Return the (x, y) coordinate for the center point of the cell that contains the specified text.  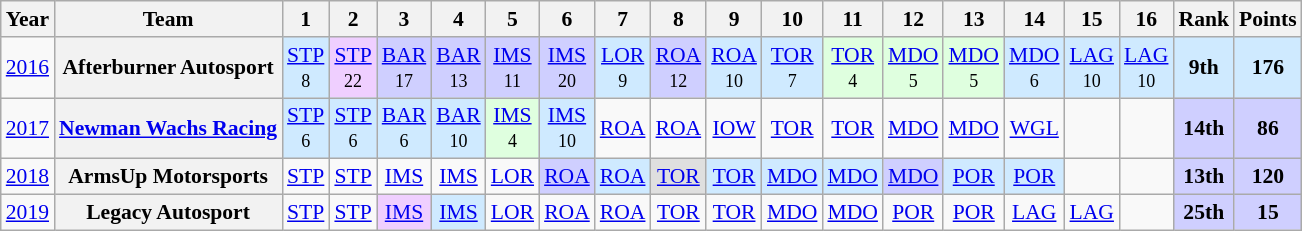
Year (28, 19)
10 (792, 19)
5 (512, 19)
BAR10 (458, 128)
Team (168, 19)
13th (1204, 177)
2016 (28, 68)
Legacy Autosport (168, 213)
IOW (734, 128)
2 (352, 19)
2019 (28, 213)
MDO6 (1034, 68)
BAR17 (404, 68)
TOR4 (852, 68)
8 (679, 19)
LOR9 (623, 68)
IMS4 (512, 128)
Afterburner Autosport (168, 68)
6 (567, 19)
ROA10 (734, 68)
1 (306, 19)
WGL (1034, 128)
Points (1268, 19)
Rank (1204, 19)
11 (852, 19)
14th (1204, 128)
16 (1146, 19)
14 (1034, 19)
IMS20 (567, 68)
9 (734, 19)
STP22 (352, 68)
12 (914, 19)
2018 (28, 177)
9th (1204, 68)
3 (404, 19)
IMS10 (567, 128)
25th (1204, 213)
ArmsUp Motorsports (168, 177)
IMS11 (512, 68)
7 (623, 19)
ROA12 (679, 68)
BAR6 (404, 128)
Newman Wachs Racing (168, 128)
86 (1268, 128)
STP8 (306, 68)
120 (1268, 177)
176 (1268, 68)
13 (974, 19)
BAR13 (458, 68)
TOR7 (792, 68)
2017 (28, 128)
4 (458, 19)
